Search for the cell housing the specified text and yield its (X, Y) center coordinate. 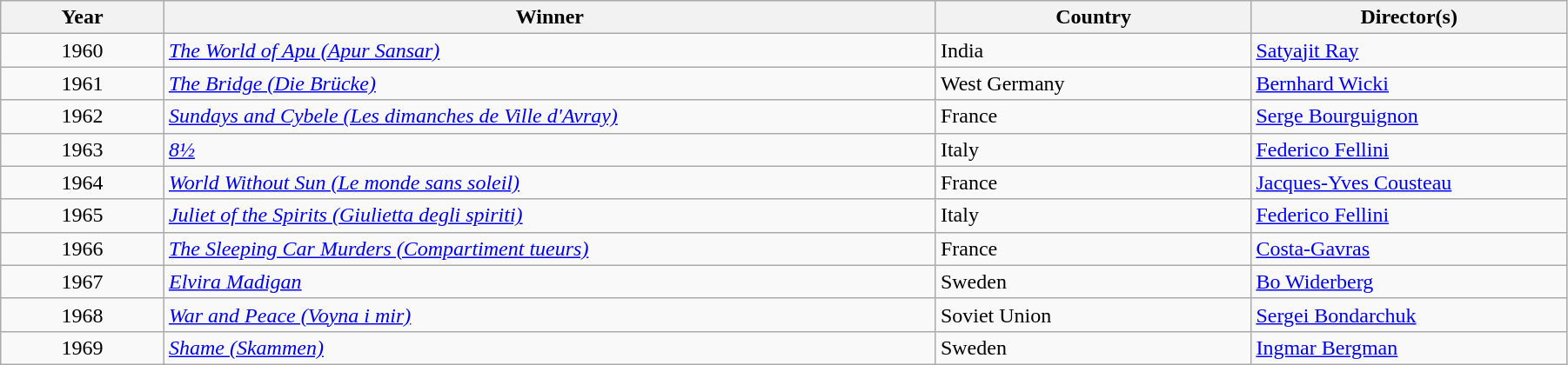
World Without Sun (Le monde sans soleil) (550, 182)
Jacques-Yves Cousteau (1410, 182)
War and Peace (Voyna i mir) (550, 315)
Sundays and Cybele (Les dimanches de Ville d'Avray) (550, 116)
1968 (83, 315)
1969 (83, 348)
1965 (83, 216)
8½ (550, 149)
Juliet of the Spirits (Giulietta degli spiriti) (550, 216)
1961 (83, 83)
The Bridge (Die Brücke) (550, 83)
Shame (Skammen) (550, 348)
Winner (550, 17)
Bernhard Wicki (1410, 83)
Year (83, 17)
West Germany (1093, 83)
1962 (83, 116)
Bo Widerberg (1410, 282)
Sergei Bondarchuk (1410, 315)
Director(s) (1410, 17)
1967 (83, 282)
The World of Apu (Apur Sansar) (550, 50)
Elvira Madigan (550, 282)
Satyajit Ray (1410, 50)
1964 (83, 182)
The Sleeping Car Murders (Compartiment tueurs) (550, 249)
Ingmar Bergman (1410, 348)
Soviet Union (1093, 315)
1963 (83, 149)
1960 (83, 50)
Serge Bourguignon (1410, 116)
Country (1093, 17)
India (1093, 50)
Costa-Gavras (1410, 249)
1966 (83, 249)
